Locate the cell with the specified text and output its [X, Y] center coordinate. 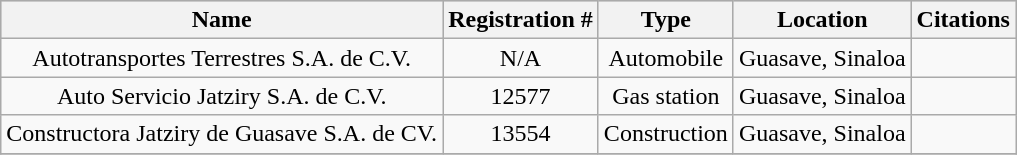
Type [666, 20]
Citations [963, 20]
Location [822, 20]
13554 [521, 134]
12577 [521, 96]
Construction [666, 134]
Name [222, 20]
Constructora Jatziry de Guasave S.A. de CV. [222, 134]
Automobile [666, 58]
Autotransportes Terrestres S.A. de C.V. [222, 58]
Gas station [666, 96]
Registration # [521, 20]
Auto Servicio Jatziry S.A. de C.V. [222, 96]
N/A [521, 58]
